Extract the [X, Y] coordinate from the center of the cell holding the provided text.  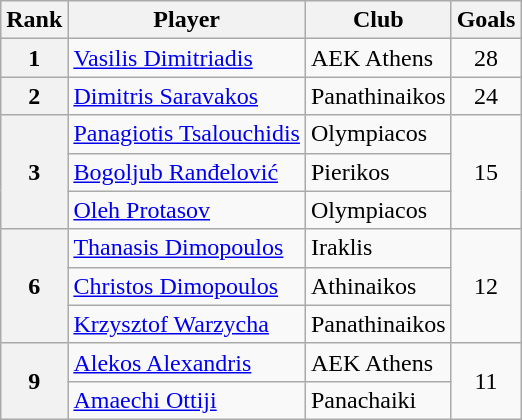
6 [34, 286]
9 [34, 381]
3 [34, 172]
Christos Dimopoulos [187, 286]
Player [187, 20]
Panachaiki [378, 400]
Panagiotis Tsalouchidis [187, 134]
28 [486, 58]
Athinaikos [378, 286]
12 [486, 286]
1 [34, 58]
24 [486, 96]
2 [34, 96]
11 [486, 381]
Goals [486, 20]
Rank [34, 20]
Krzysztof Warzycha [187, 324]
Club [378, 20]
Vasilis Dimitriadis [187, 58]
Iraklis [378, 248]
Oleh Protasov [187, 210]
Bogoljub Ranđelović [187, 172]
Alekos Alexandris [187, 362]
Amaechi Ottiji [187, 400]
15 [486, 172]
Thanasis Dimopoulos [187, 248]
Pierikos [378, 172]
Dimitris Saravakos [187, 96]
